Return (X, Y) of the center of cell containing provided text 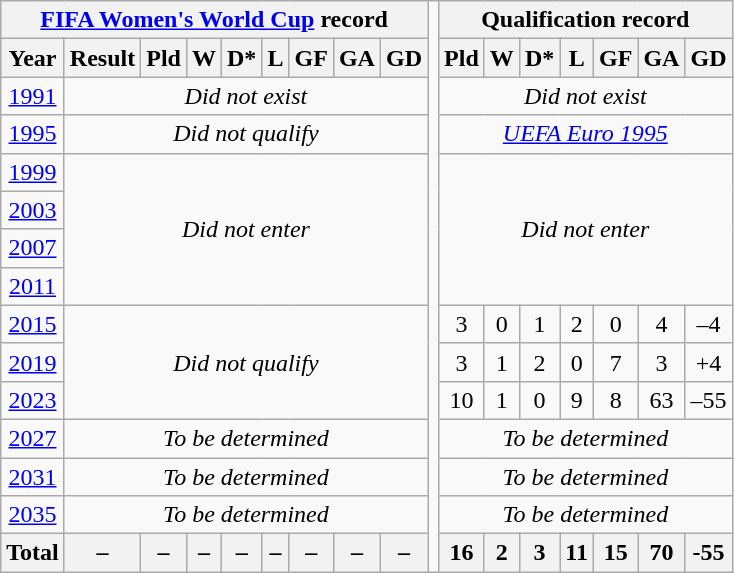
2011 (33, 286)
63 (662, 400)
Year (33, 58)
–55 (708, 400)
2023 (33, 400)
9 (577, 400)
8 (616, 400)
2031 (33, 477)
2027 (33, 438)
11 (577, 553)
1991 (33, 96)
2035 (33, 515)
–4 (708, 324)
2019 (33, 362)
4 (662, 324)
7 (616, 362)
1999 (33, 172)
UEFA Euro 1995 (586, 134)
2003 (33, 210)
Total (33, 553)
-55 (708, 553)
70 (662, 553)
Result (102, 58)
16 (462, 553)
10 (462, 400)
Qualification record (586, 20)
2007 (33, 248)
15 (616, 553)
FIFA Women's World Cup record (214, 20)
+4 (708, 362)
1995 (33, 134)
2015 (33, 324)
